Output the [x, y] coordinate of the center of the cell containing the given text.  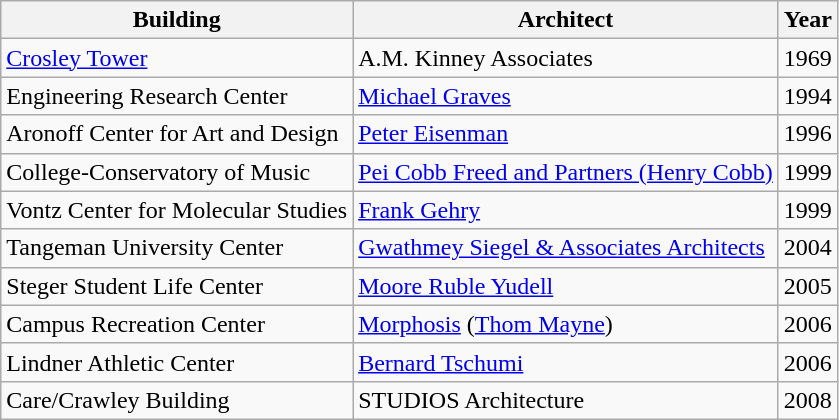
Engineering Research Center [177, 96]
STUDIOS Architecture [566, 400]
2008 [808, 400]
1996 [808, 134]
Care/Crawley Building [177, 400]
Year [808, 20]
Morphosis (Thom Mayne) [566, 324]
Peter Eisenman [566, 134]
Steger Student Life Center [177, 286]
Moore Ruble Yudell [566, 286]
Bernard Tschumi [566, 362]
Lindner Athletic Center [177, 362]
Pei Cobb Freed and Partners (Henry Cobb) [566, 172]
Campus Recreation Center [177, 324]
1994 [808, 96]
2004 [808, 248]
Aronoff Center for Art and Design [177, 134]
1969 [808, 58]
Gwathmey Siegel & Associates Architects [566, 248]
Frank Gehry [566, 210]
2005 [808, 286]
Crosley Tower [177, 58]
Michael Graves [566, 96]
Vontz Center for Molecular Studies [177, 210]
Architect [566, 20]
College-Conservatory of Music [177, 172]
Tangeman University Center [177, 248]
Building [177, 20]
A.M. Kinney Associates [566, 58]
